Find where the given text appears and provide that cell's center as (x, y) coordinate. 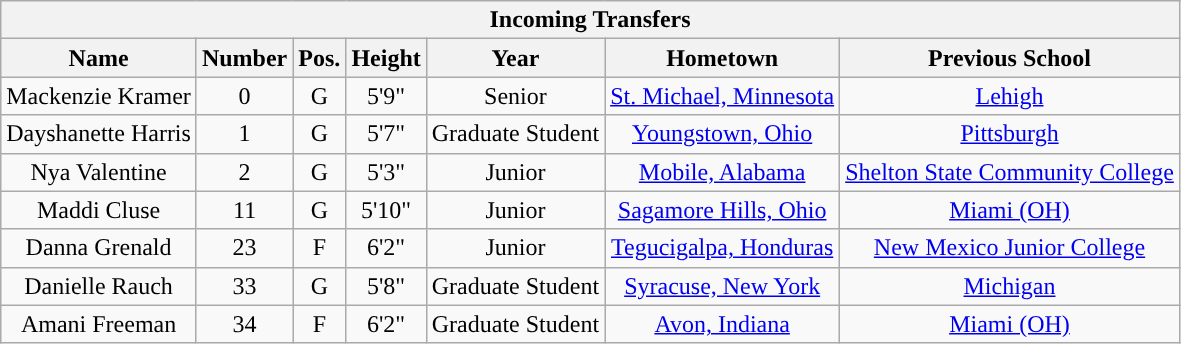
5'7" (386, 134)
Nya Valentine (99, 172)
Dayshanette Harris (99, 134)
34 (244, 324)
Year (515, 58)
Name (99, 58)
33 (244, 286)
Danielle Rauch (99, 286)
Sagamore Hills, Ohio (722, 210)
Pittsburgh (1010, 134)
Tegucigalpa, Honduras (722, 248)
Mackenzie Kramer (99, 96)
Danna Grenald (99, 248)
Shelton State Community College (1010, 172)
Amani Freeman (99, 324)
Hometown (722, 58)
5'3" (386, 172)
Previous School (1010, 58)
1 (244, 134)
Michigan (1010, 286)
5'8" (386, 286)
11 (244, 210)
Maddi Cluse (99, 210)
Lehigh (1010, 96)
Avon, Indiana (722, 324)
Senior (515, 96)
0 (244, 96)
Youngstown, Ohio (722, 134)
New Mexico Junior College (1010, 248)
2 (244, 172)
Syracuse, New York (722, 286)
Number (244, 58)
Incoming Transfers (590, 20)
Height (386, 58)
Pos. (320, 58)
St. Michael, Minnesota (722, 96)
5'10" (386, 210)
23 (244, 248)
Mobile, Alabama (722, 172)
5'9" (386, 96)
